Identify which cell holds the provided text, then report its (x, y) central coordinate. 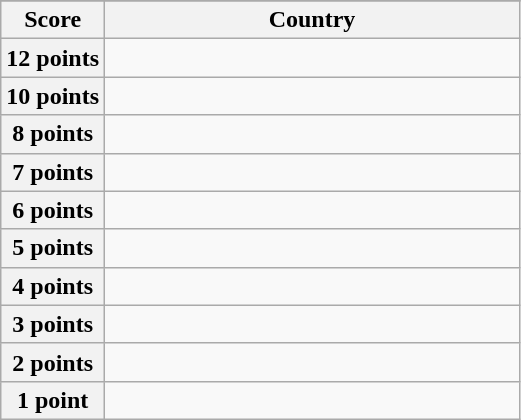
10 points (53, 96)
7 points (53, 172)
1 point (53, 400)
3 points (53, 324)
12 points (53, 58)
Country (312, 20)
8 points (53, 134)
2 points (53, 362)
4 points (53, 286)
Score (53, 20)
6 points (53, 210)
5 points (53, 248)
